Provide the (x, y) coordinate of the cell's center where the given text is located.  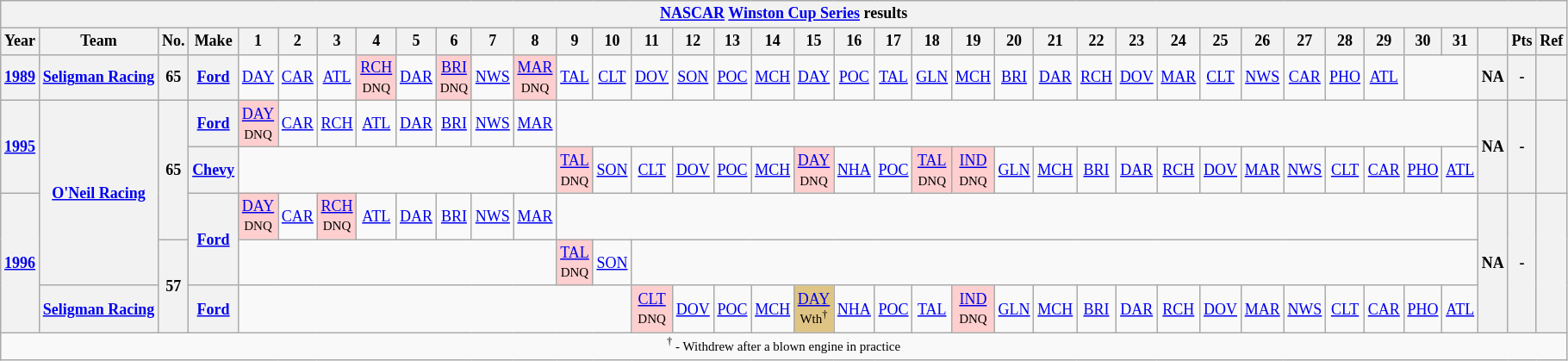
DAYWth† (813, 308)
3 (337, 41)
† - Withdrew after a blown engine in practice (784, 346)
18 (932, 41)
57 (174, 286)
2 (297, 41)
4 (376, 41)
BRIDNQ (453, 78)
14 (773, 41)
1 (258, 41)
9 (575, 41)
Ref (1552, 41)
No. (174, 41)
13 (732, 41)
27 (1304, 41)
8 (535, 41)
NASCAR Winston Cup Series results (784, 14)
24 (1179, 41)
O'Neil Racing (98, 193)
1989 (21, 78)
7 (493, 41)
17 (893, 41)
MARDNQ (535, 78)
6 (453, 41)
26 (1262, 41)
11 (652, 41)
31 (1460, 41)
22 (1097, 41)
12 (693, 41)
20 (1014, 41)
15 (813, 41)
Chevy (214, 170)
29 (1384, 41)
10 (612, 41)
CLTDNQ (652, 308)
Make (214, 41)
30 (1423, 41)
Year (21, 41)
25 (1221, 41)
19 (974, 41)
21 (1055, 41)
16 (855, 41)
1996 (21, 263)
5 (417, 41)
28 (1346, 41)
23 (1136, 41)
1995 (21, 146)
Pts (1521, 41)
Team (98, 41)
